Locate the cell with the specified text and output its (X, Y) center coordinate. 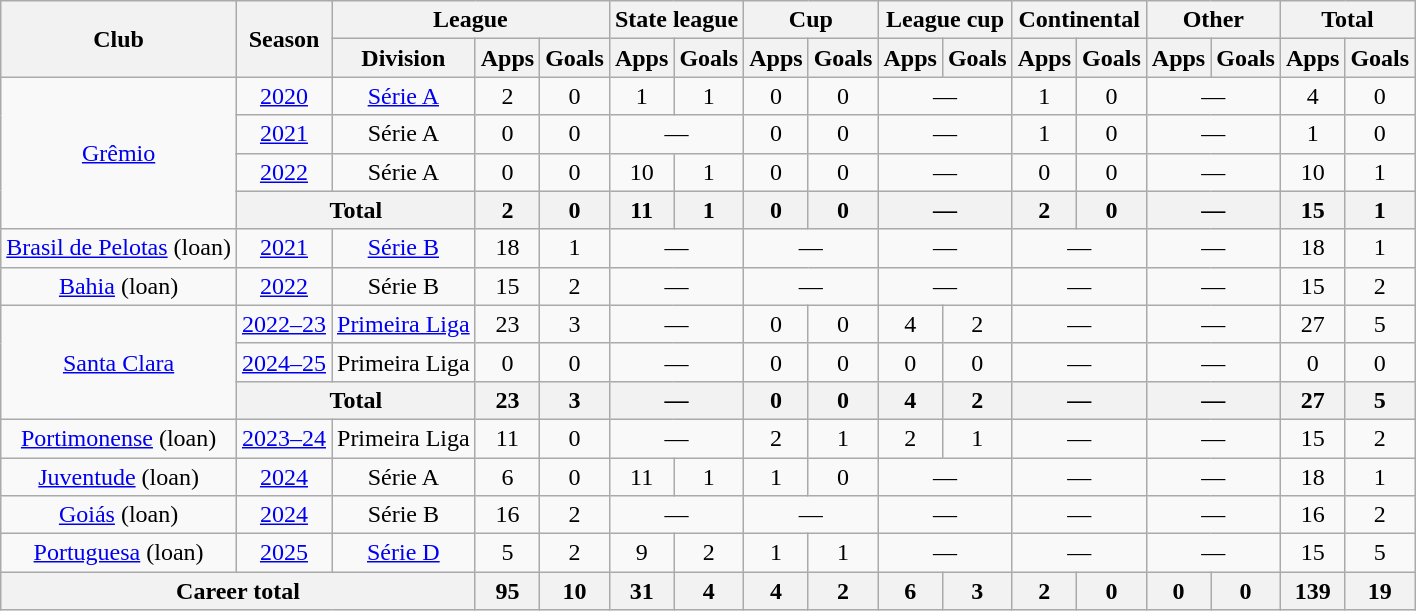
2024–25 (284, 362)
Season (284, 39)
Other (1213, 20)
Grêmio (119, 153)
139 (1312, 591)
Brasil de Pelotas (loan) (119, 248)
Portimonense (loan) (119, 438)
2025 (284, 553)
19 (1380, 591)
State league (676, 20)
Career total (238, 591)
Santa Clara (119, 362)
Division (404, 58)
95 (507, 591)
Continental (1079, 20)
2020 (284, 96)
Cup (811, 20)
9 (641, 553)
League (471, 20)
2022–23 (284, 324)
Juventude (loan) (119, 477)
2023–24 (284, 438)
Bahia (loan) (119, 286)
Série D (404, 553)
Portuguesa (loan) (119, 553)
31 (641, 591)
League cup (945, 20)
Club (119, 39)
Goiás (loan) (119, 515)
